Locate the cell with the specified text and output its (x, y) center coordinate. 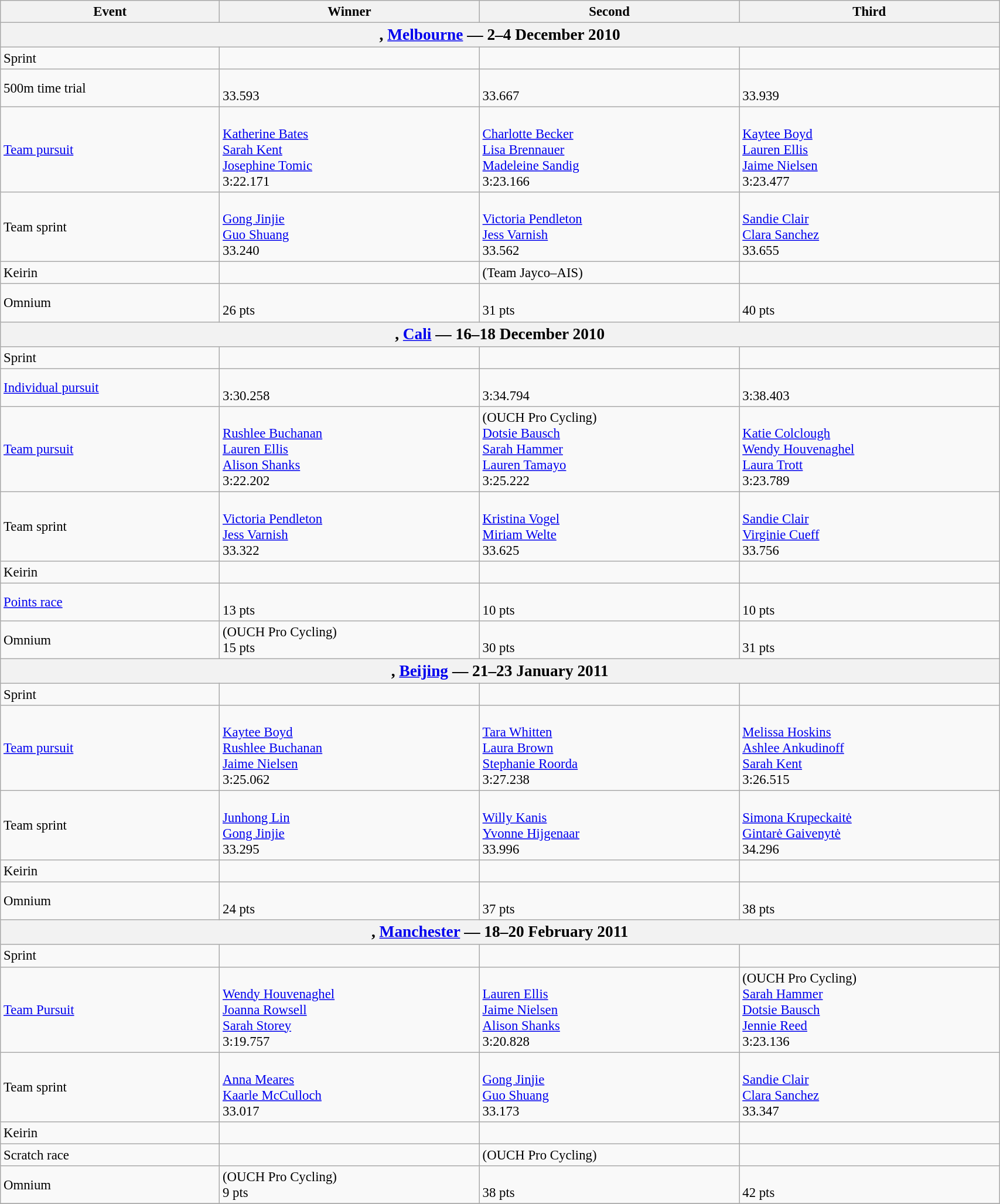
33.667 (609, 88)
, Cali — 16–18 December 2010 (500, 334)
500m time trial (110, 88)
Kaytee BoydRushlee BuchananJaime Nielsen3:25.062 (350, 748)
Kristina VogelMiriam Welte33.625 (609, 526)
(OUCH Pro Cycling) (609, 1155)
26 pts (350, 303)
, Beijing — 21–23 January 2011 (500, 671)
37 pts (609, 901)
Team Pursuit (110, 1009)
24 pts (350, 901)
(Team Jayco–AIS) (609, 273)
Gong JinjieGuo Shuang33.173 (609, 1087)
Scratch race (110, 1155)
Second (609, 12)
3:34.794 (609, 388)
33.939 (869, 88)
Junhong LinGong Jinjie33.295 (350, 826)
(OUCH Pro Cycling)Sarah HammerDotsie BauschJennie Reed3:23.136 (869, 1009)
(OUCH Pro Cycling)9 pts (350, 1185)
Points race (110, 602)
Third (869, 12)
Gong JinjieGuo Shuang33.240 (350, 227)
Anna MearesKaarle McCulloch33.017 (350, 1087)
(OUCH Pro Cycling)Dotsie BauschSarah HammerLauren Tamayo3:25.222 (609, 449)
Rushlee BuchananLauren EllisAlison Shanks3:22.202 (350, 449)
Wendy HouvenaghelJoanna RowsellSarah Storey3:19.757 (350, 1009)
Melissa HoskinsAshlee AnkudinoffSarah Kent3:26.515 (869, 748)
Sandie ClairClara Sanchez33.655 (869, 227)
3:30.258 (350, 388)
Winner (350, 12)
Victoria PendletonJess Varnish33.322 (350, 526)
Sandie ClairVirginie Cueff33.756 (869, 526)
Charlotte BeckerLisa BrennauerMadeleine Sandig3:23.166 (609, 150)
30 pts (609, 640)
Event (110, 12)
Katherine BatesSarah KentJosephine Tomic3:22.171 (350, 150)
Individual pursuit (110, 388)
13 pts (350, 602)
3:38.403 (869, 388)
Kaytee BoydLauren EllisJaime Nielsen3:23.477 (869, 150)
42 pts (869, 1185)
Lauren EllisJaime NielsenAlison Shanks3:20.828 (609, 1009)
Simona KrupeckaitėGintarė Gaivenytė34.296 (869, 826)
Katie ColcloughWendy HouvenaghelLaura Trott3:23.789 (869, 449)
Willy KanisYvonne Hijgenaar33.996 (609, 826)
33.593 (350, 88)
, Melbourne — 2–4 December 2010 (500, 35)
Victoria PendletonJess Varnish33.562 (609, 227)
Tara WhittenLaura BrownStephanie Roorda3:27.238 (609, 748)
, Manchester — 18–20 February 2011 (500, 932)
(OUCH Pro Cycling)15 pts (350, 640)
40 pts (869, 303)
Sandie ClairClara Sanchez33.347 (869, 1087)
